Scan for the cell matching the given text and deliver its [x, y] coordinate at center. 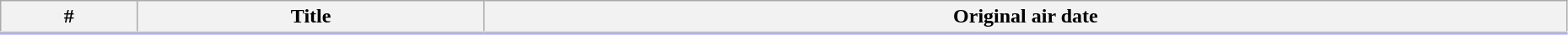
Original air date [1026, 17]
# [69, 17]
Title [311, 17]
